From the cell containing the given text, extract its center point as (x, y) coordinate. 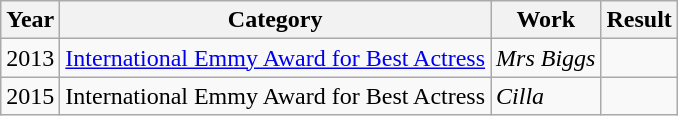
Mrs Biggs (546, 58)
Work (546, 20)
2015 (30, 96)
Cilla (546, 96)
2013 (30, 58)
Result (639, 20)
Category (276, 20)
Year (30, 20)
